From the cell containing the given text, extract its center point as [X, Y] coordinate. 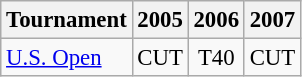
2005 [160, 20]
2006 [216, 20]
U.S. Open [66, 58]
2007 [272, 20]
T40 [216, 58]
Tournament [66, 20]
